For the text-containing cell, return its midpoint in (x, y) coordinate format. 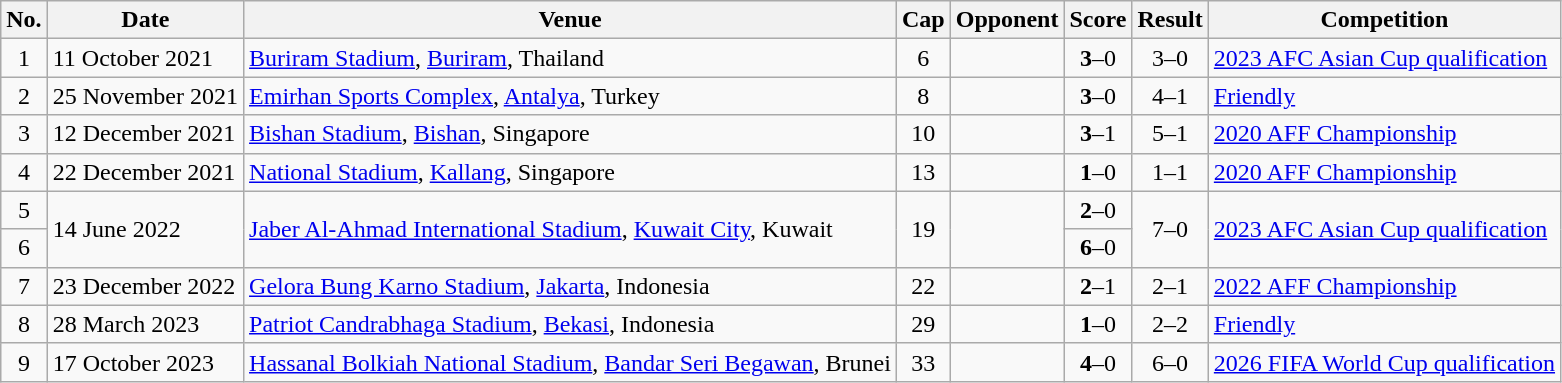
7–0 (1170, 229)
4–1 (1170, 96)
5–1 (1170, 134)
22 (923, 286)
25 November 2021 (145, 96)
28 March 2023 (145, 324)
Date (145, 20)
No. (24, 20)
2022 AFF Championship (1384, 286)
14 June 2022 (145, 229)
9 (24, 362)
Cap (923, 20)
10 (923, 134)
Opponent (1007, 20)
23 December 2022 (145, 286)
Jaber Al-Ahmad International Stadium, Kuwait City, Kuwait (570, 229)
12 December 2021 (145, 134)
Patriot Candrabhaga Stadium, Bekasi, Indonesia (570, 324)
29 (923, 324)
Venue (570, 20)
17 October 2023 (145, 362)
Emirhan Sports Complex, Antalya, Turkey (570, 96)
National Stadium, Kallang, Singapore (570, 172)
Score (1098, 20)
2 (24, 96)
4 (24, 172)
2–0 (1098, 210)
2026 FIFA World Cup qualification (1384, 362)
Result (1170, 20)
Gelora Bung Karno Stadium, Jakarta, Indonesia (570, 286)
3 (24, 134)
1 (24, 58)
11 October 2021 (145, 58)
19 (923, 229)
Hassanal Bolkiah National Stadium, Bandar Seri Begawan, Brunei (570, 362)
5 (24, 210)
2–2 (1170, 324)
Buriram Stadium, Buriram, Thailand (570, 58)
7 (24, 286)
Bishan Stadium, Bishan, Singapore (570, 134)
3–1 (1098, 134)
13 (923, 172)
Competition (1384, 20)
33 (923, 362)
1–1 (1170, 172)
22 December 2021 (145, 172)
4–0 (1098, 362)
